Output the [x, y] coordinate of the center of the cell containing the given text.  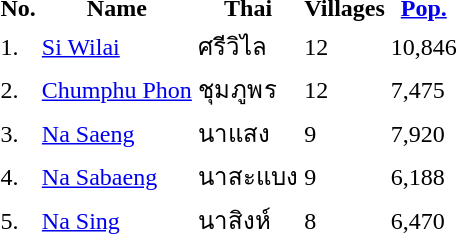
ชุมภูพร [248, 90]
Na Saeng [116, 133]
Si Wilai [116, 46]
นาสะแบง [248, 176]
นาแสง [248, 133]
Na Sabaeng [116, 176]
ศรีวิไล [248, 46]
Chumphu Phon [116, 90]
